Extract the (X, Y) coordinate from the center of the cell holding the provided text.  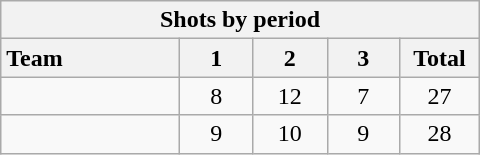
8 (216, 96)
Total (440, 58)
10 (290, 134)
Team (90, 58)
Shots by period (240, 20)
27 (440, 96)
28 (440, 134)
12 (290, 96)
1 (216, 58)
2 (290, 58)
3 (363, 58)
7 (363, 96)
